Return the [X, Y] coordinate for the center point of the cell that contains the specified text.  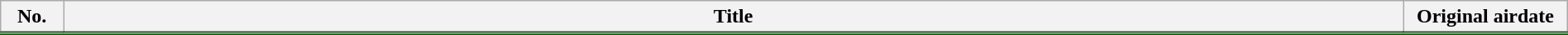
No. [32, 17]
Original airdate [1485, 17]
Title [734, 17]
